Determine the [X, Y] coordinate at the center of the cell enclosing the given text.  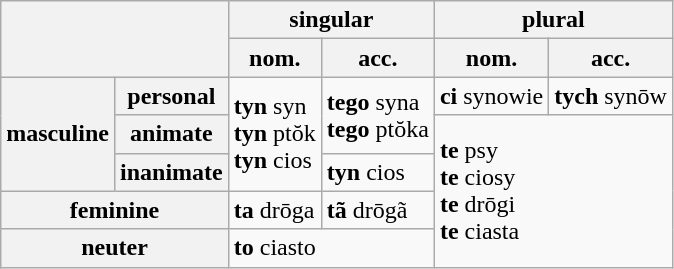
animate [171, 134]
plural [553, 20]
personal [171, 96]
neuter [114, 248]
te psyte ciosyte drōgite ciasta [553, 191]
singular [331, 20]
to ciasto [331, 248]
inanimate [171, 172]
feminine [114, 210]
ci synowie [491, 96]
tych synōw [611, 96]
tã drōgã [378, 210]
tego synatego ptŏka [378, 115]
ta drōga [274, 210]
tyn cios [378, 172]
masculine [58, 134]
tyn syntyn ptŏktyn cios [274, 134]
